Extract the (x, y) coordinate from the center of the cell holding the provided text.  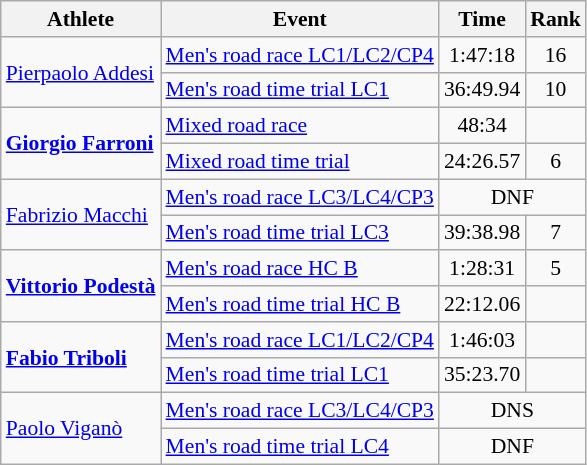
DNS (512, 411)
36:49.94 (482, 90)
22:12.06 (482, 304)
6 (556, 162)
Vittorio Podestà (81, 286)
Rank (556, 19)
Paolo Viganò (81, 428)
1:47:18 (482, 55)
Men's road time trial LC4 (300, 447)
16 (556, 55)
35:23.70 (482, 375)
Fabio Triboli (81, 358)
Time (482, 19)
5 (556, 269)
Giorgio Farroni (81, 144)
39:38.98 (482, 233)
1:46:03 (482, 340)
24:26.57 (482, 162)
1:28:31 (482, 269)
7 (556, 233)
48:34 (482, 126)
Athlete (81, 19)
10 (556, 90)
Fabrizio Macchi (81, 214)
Men's road time trial HC B (300, 304)
Men's road race HC B (300, 269)
Pierpaolo Addesi (81, 72)
Men's road time trial LC3 (300, 233)
Event (300, 19)
Mixed road time trial (300, 162)
Mixed road race (300, 126)
